Scan for the cell matching the given text and deliver its (x, y) coordinate at center. 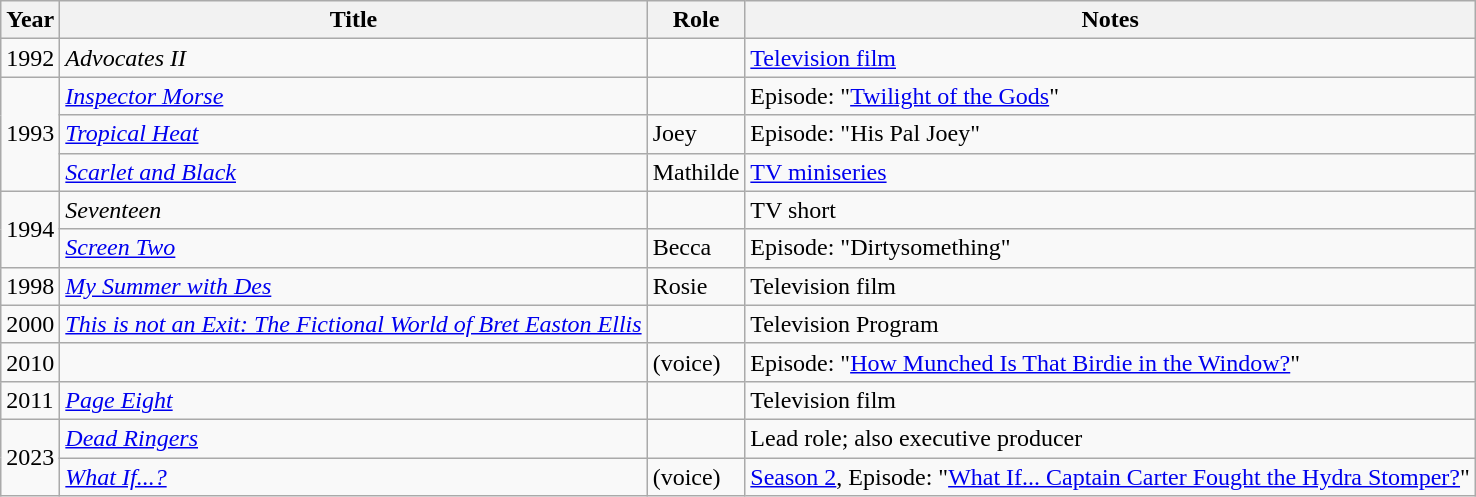
Title (354, 20)
Rosie (696, 286)
Joey (696, 134)
Role (696, 20)
Episode: "How Munched Is That Birdie in the Window?" (1110, 362)
Episode: "His Pal Joey" (1110, 134)
Year (30, 20)
Advocates II (354, 58)
Dead Ringers (354, 438)
Becca (696, 248)
2010 (30, 362)
1994 (30, 229)
TV miniseries (1110, 172)
2011 (30, 400)
Screen Two (354, 248)
My Summer with Des (354, 286)
1992 (30, 58)
Scarlet and Black (354, 172)
1993 (30, 134)
What If...? (354, 477)
Page Eight (354, 400)
Season 2, Episode: "What If... Captain Carter Fought the Hydra Stomper?" (1110, 477)
Seventeen (354, 210)
Episode: "Dirtysomething" (1110, 248)
1998 (30, 286)
TV short (1110, 210)
Mathilde (696, 172)
Inspector Morse (354, 96)
2000 (30, 324)
Episode: "Twilight of the Gods" (1110, 96)
Lead role; also executive producer (1110, 438)
This is not an Exit: The Fictional World of Bret Easton Ellis (354, 324)
2023 (30, 457)
Television Program (1110, 324)
Notes (1110, 20)
Tropical Heat (354, 134)
